Capture the cell that displays the provided text and extract its [x, y] central coordinate. 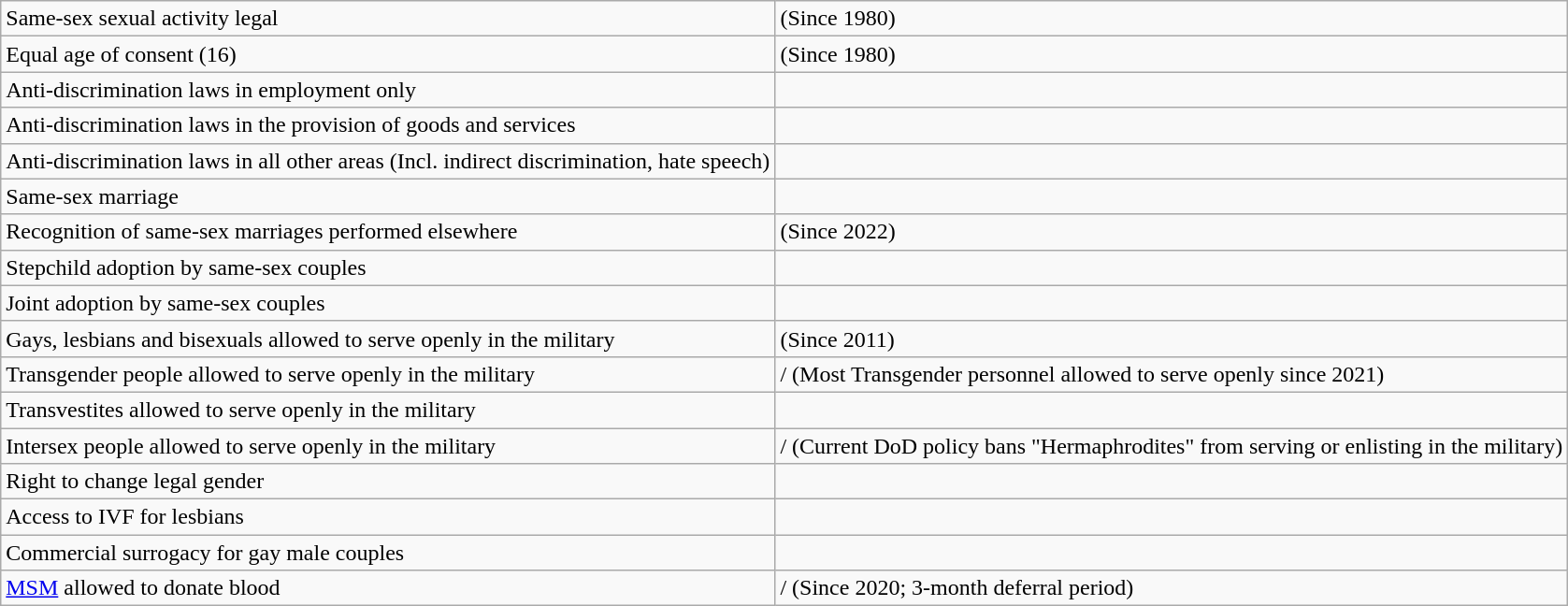
Joint adoption by same-sex couples [388, 303]
Anti-discrimination laws in employment only [388, 90]
Intersex people allowed to serve openly in the military [388, 446]
Recognition of same-sex marriages performed elsewhere [388, 232]
Same-sex marriage [388, 196]
Equal age of consent (16) [388, 54]
(Since 2011) [1172, 339]
Anti-discrimination laws in the provision of goods and services [388, 125]
/ (Since 2020; 3-month deferral period) [1172, 588]
Transgender people allowed to serve openly in the military [388, 374]
Transvestites allowed to serve openly in the military [388, 410]
(Since 2022) [1172, 232]
Access to IVF for lesbians [388, 517]
Anti-discrimination laws in all other areas (Incl. indirect discrimination, hate speech) [388, 161]
Commercial surrogacy for gay male couples [388, 553]
Right to change legal gender [388, 482]
Gays, lesbians and bisexuals allowed to serve openly in the military [388, 339]
/ (Current DoD policy bans "Hermaphrodites" from serving or enlisting in the military) [1172, 446]
/ (Most Transgender personnel allowed to serve openly since 2021) [1172, 374]
Same-sex sexual activity legal [388, 19]
MSM allowed to donate blood [388, 588]
Stepchild adoption by same-sex couples [388, 267]
